Return the (x, y) coordinate for the center point of the cell that contains the specified text.  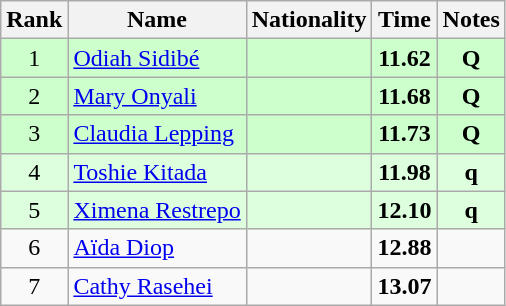
1 (34, 58)
4 (34, 172)
Notes (471, 20)
Toshie Kitada (157, 172)
13.07 (404, 286)
7 (34, 286)
Mary Onyali (157, 96)
3 (34, 134)
Nationality (309, 20)
12.88 (404, 248)
Odiah Sidibé (157, 58)
Time (404, 20)
11.68 (404, 96)
12.10 (404, 210)
11.73 (404, 134)
Rank (34, 20)
11.62 (404, 58)
6 (34, 248)
2 (34, 96)
11.98 (404, 172)
5 (34, 210)
Claudia Lepping (157, 134)
Aïda Diop (157, 248)
Name (157, 20)
Ximena Restrepo (157, 210)
Cathy Rasehei (157, 286)
